Output the (X, Y) coordinate of the center of the cell containing the given text.  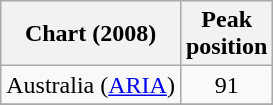
Chart (2008) (91, 34)
Australia (ARIA) (91, 85)
Peakposition (226, 34)
91 (226, 85)
